Capture the cell that displays the provided text and extract its (X, Y) central coordinate. 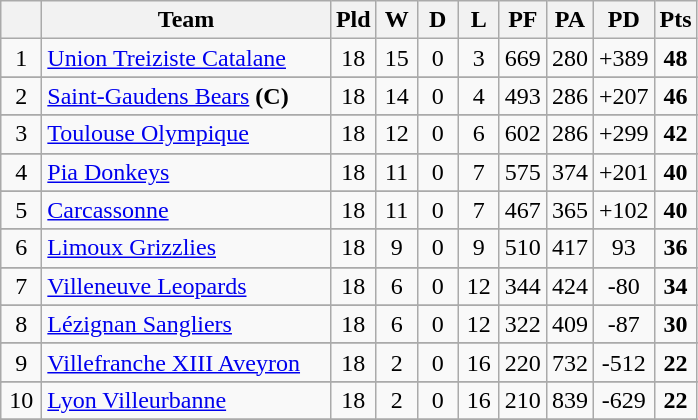
Saint-Gaudens Bears (C) (186, 96)
344 (522, 286)
15 (396, 58)
-512 (624, 362)
1 (22, 58)
424 (570, 286)
280 (570, 58)
Pia Donkeys (186, 172)
+102 (624, 210)
-629 (624, 400)
14 (396, 96)
34 (676, 286)
417 (570, 248)
467 (522, 210)
669 (522, 58)
Lyon Villeurbanne (186, 400)
Union Treiziste Catalane (186, 58)
Villeneuve Leopards (186, 286)
48 (676, 58)
5 (22, 210)
210 (522, 400)
-87 (624, 324)
365 (570, 210)
Villefranche XIII Aveyron (186, 362)
409 (570, 324)
Pts (676, 20)
46 (676, 96)
PD (624, 20)
93 (624, 248)
Carcassonne (186, 210)
8 (22, 324)
220 (522, 362)
Lézignan Sangliers (186, 324)
42 (676, 134)
+201 (624, 172)
322 (522, 324)
602 (522, 134)
Pld (353, 20)
510 (522, 248)
W (396, 20)
Team (186, 20)
PF (522, 20)
+299 (624, 134)
L (478, 20)
374 (570, 172)
30 (676, 324)
-80 (624, 286)
Limoux Grizzlies (186, 248)
+389 (624, 58)
575 (522, 172)
839 (570, 400)
Toulouse Olympique (186, 134)
D (438, 20)
36 (676, 248)
493 (522, 96)
+207 (624, 96)
732 (570, 362)
10 (22, 400)
PA (570, 20)
